Pinpoint the cell where the given text exists, returning its (x, y) midpoint coordinate. 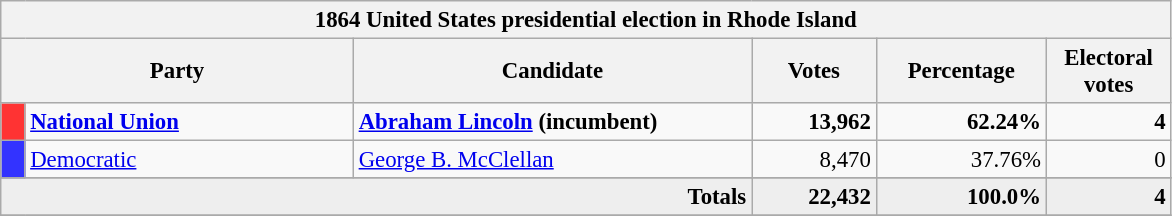
1864 United States presidential election in Rhode Island (586, 20)
8,470 (814, 160)
Votes (814, 72)
37.76% (961, 160)
Electoral votes (1108, 72)
Abraham Lincoln (incumbent) (552, 122)
0 (1108, 160)
Party (178, 72)
62.24% (961, 122)
13,962 (814, 122)
22,432 (814, 197)
Democratic (189, 160)
Candidate (552, 72)
100.0% (961, 197)
Percentage (961, 72)
Totals (376, 197)
George B. McClellan (552, 160)
National Union (189, 122)
